Find where the given text appears and provide that cell's center as (x, y) coordinate. 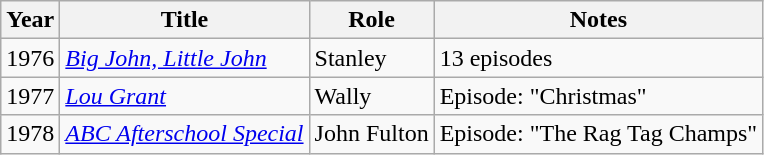
ABC Afterschool Special (184, 134)
13 episodes (598, 58)
1976 (30, 58)
Year (30, 20)
Title (184, 20)
1978 (30, 134)
Wally (372, 96)
1977 (30, 96)
Role (372, 20)
Notes (598, 20)
Episode: "The Rag Tag Champs" (598, 134)
Big John, Little John (184, 58)
Lou Grant (184, 96)
Episode: "Christmas" (598, 96)
Stanley (372, 58)
John Fulton (372, 134)
